Pinpoint the cell where the given text exists, returning its (x, y) midpoint coordinate. 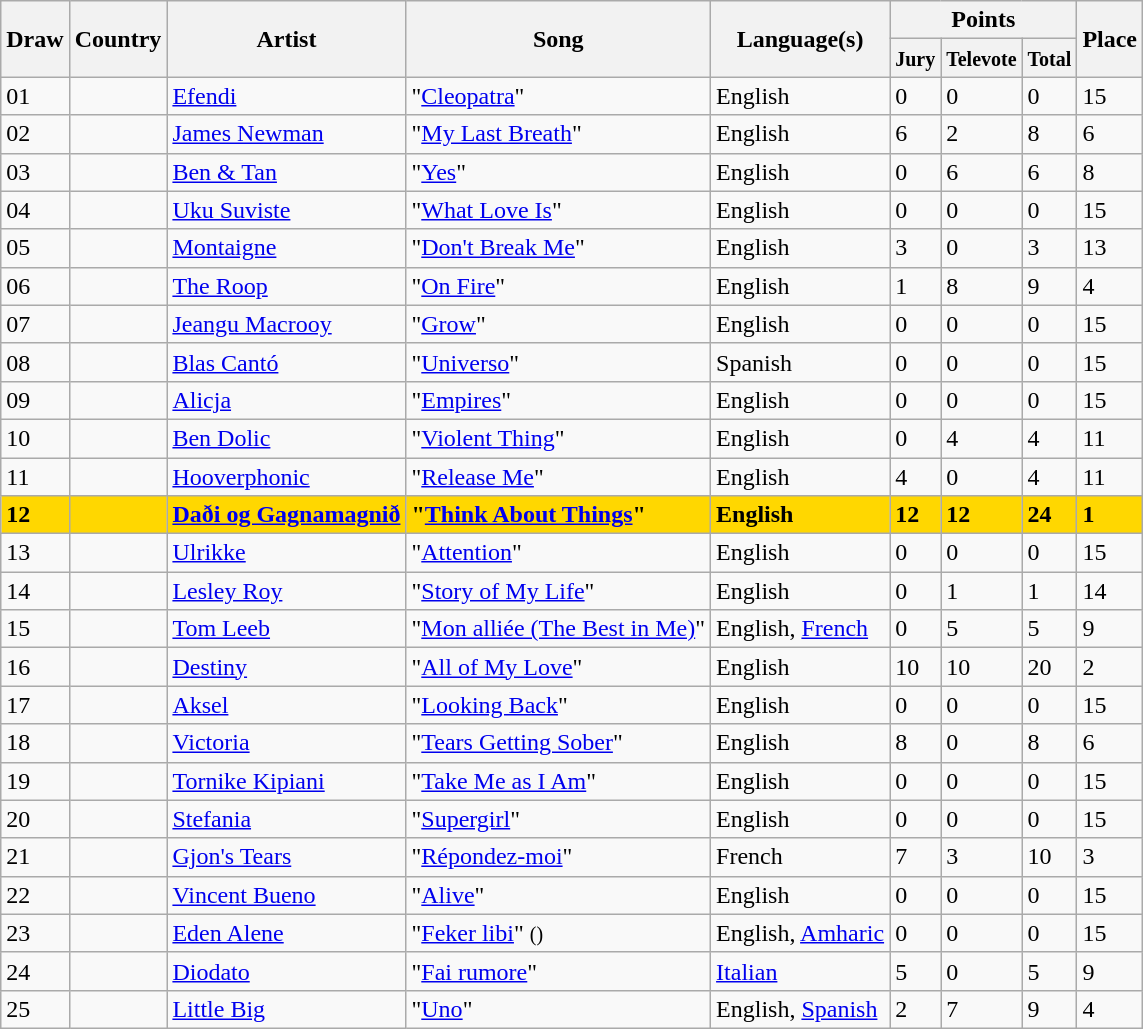
Alicja (286, 400)
"Mon alliée (The Best in Me)" (558, 629)
Spanish (800, 362)
"Take Me as I Am" (558, 781)
James Newman (286, 134)
07 (35, 324)
05 (35, 248)
"Alive" (558, 895)
19 (35, 781)
"Attention" (558, 553)
Tom Leeb (286, 629)
"What Love Is" (558, 210)
Place (1110, 39)
"Fai rumore" (558, 971)
Stefania (286, 819)
Diodato (286, 971)
"On Fire" (558, 286)
09 (35, 400)
Lesley Roy (286, 591)
English, Amharic (800, 933)
04 (35, 210)
"My Last Breath" (558, 134)
"Répondez-moi" (558, 857)
"Supergirl" (558, 819)
"Feker libi" () (558, 933)
The Roop (286, 286)
"Think About Things" (558, 515)
Aksel (286, 705)
Country (118, 39)
"Universo" (558, 362)
21 (35, 857)
Blas Cantó (286, 362)
03 (35, 172)
"Release Me" (558, 477)
"Grow" (558, 324)
18 (35, 743)
Daði og Gagnamagnið (286, 515)
"Yes" (558, 172)
Efendi (286, 96)
17 (35, 705)
"Uno" (558, 1009)
"Violent Thing" (558, 438)
Vincent Bueno (286, 895)
23 (35, 933)
Language(s) (800, 39)
01 (35, 96)
"Tears Getting Sober" (558, 743)
English, Spanish (800, 1009)
06 (35, 286)
Ulrikke (286, 553)
Jury (916, 58)
Little Big (286, 1009)
Artist (286, 39)
Tornike Kipiani (286, 781)
"Looking Back" (558, 705)
Italian (800, 971)
Total (1050, 58)
"All of My Love" (558, 667)
English, French (800, 629)
Song (558, 39)
Eden Alene (286, 933)
Draw (35, 39)
"Story of My Life" (558, 591)
Ben Dolic (286, 438)
Points (984, 20)
02 (35, 134)
Televote (982, 58)
"Don't Break Me" (558, 248)
Gjon's Tears (286, 857)
Jeangu Macrooy (286, 324)
French (800, 857)
16 (35, 667)
Ben & Tan (286, 172)
Victoria (286, 743)
"Cleopatra" (558, 96)
Hooverphonic (286, 477)
Uku Suviste (286, 210)
22 (35, 895)
Destiny (286, 667)
08 (35, 362)
Montaigne (286, 248)
"Empires" (558, 400)
25 (35, 1009)
